Output the (x, y) coordinate of the center of the cell containing the given text.  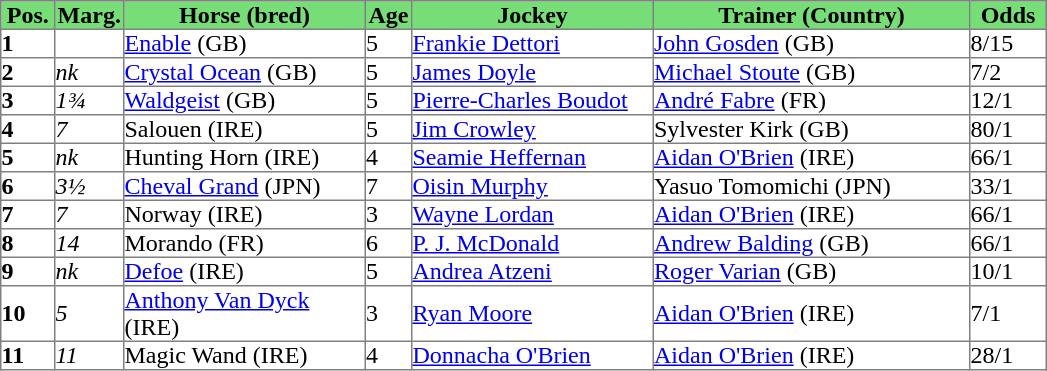
8 (28, 243)
Magic Wand (IRE) (245, 355)
Waldgeist (GB) (245, 100)
Trainer (Country) (811, 15)
10 (28, 314)
Odds (1008, 15)
Oisin Murphy (533, 186)
10/1 (1008, 271)
Ryan Moore (533, 314)
7/2 (1008, 72)
Frankie Dettori (533, 43)
80/1 (1008, 129)
Donnacha O'Brien (533, 355)
Pierre-Charles Boudot (533, 100)
Horse (bred) (245, 15)
1¾ (90, 100)
Anthony Van Dyck (IRE) (245, 314)
Wayne Lordan (533, 214)
Jim Crowley (533, 129)
9 (28, 271)
Salouen (IRE) (245, 129)
John Gosden (GB) (811, 43)
Enable (GB) (245, 43)
Seamie Heffernan (533, 157)
7/1 (1008, 314)
33/1 (1008, 186)
Crystal Ocean (GB) (245, 72)
Age (388, 15)
Morando (FR) (245, 243)
Michael Stoute (GB) (811, 72)
14 (90, 243)
Marg. (90, 15)
2 (28, 72)
12/1 (1008, 100)
Norway (IRE) (245, 214)
Cheval Grand (JPN) (245, 186)
Pos. (28, 15)
Andrea Atzeni (533, 271)
28/1 (1008, 355)
Sylvester Kirk (GB) (811, 129)
James Doyle (533, 72)
8/15 (1008, 43)
Andrew Balding (GB) (811, 243)
Jockey (533, 15)
3½ (90, 186)
André Fabre (FR) (811, 100)
Hunting Horn (IRE) (245, 157)
Yasuo Tomomichi (JPN) (811, 186)
Defoe (IRE) (245, 271)
P. J. McDonald (533, 243)
Roger Varian (GB) (811, 271)
1 (28, 43)
